Pinpoint the cell where the given text exists, returning its (X, Y) midpoint coordinate. 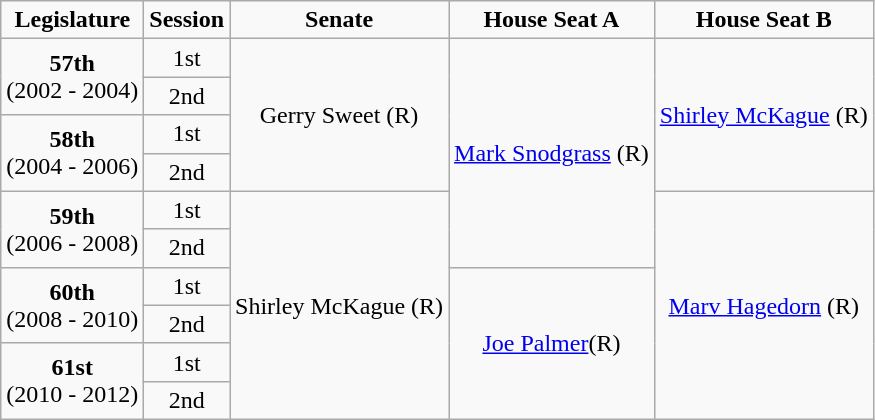
House Seat B (764, 20)
57th (2002 - 2004) (72, 77)
58th (2004 - 2006) (72, 153)
59th (2006 - 2008) (72, 229)
Joe Palmer(R) (552, 343)
61st (2010 - 2012) (72, 381)
Senate (340, 20)
House Seat A (552, 20)
Gerry Sweet (R) (340, 115)
60th (2008 - 2010) (72, 305)
Session (187, 20)
Legislature (72, 20)
Marv Hagedorn (R) (764, 305)
Mark Snodgrass (R) (552, 153)
